Detect which cell encompasses the target text, then output its [X, Y] center coordinate. 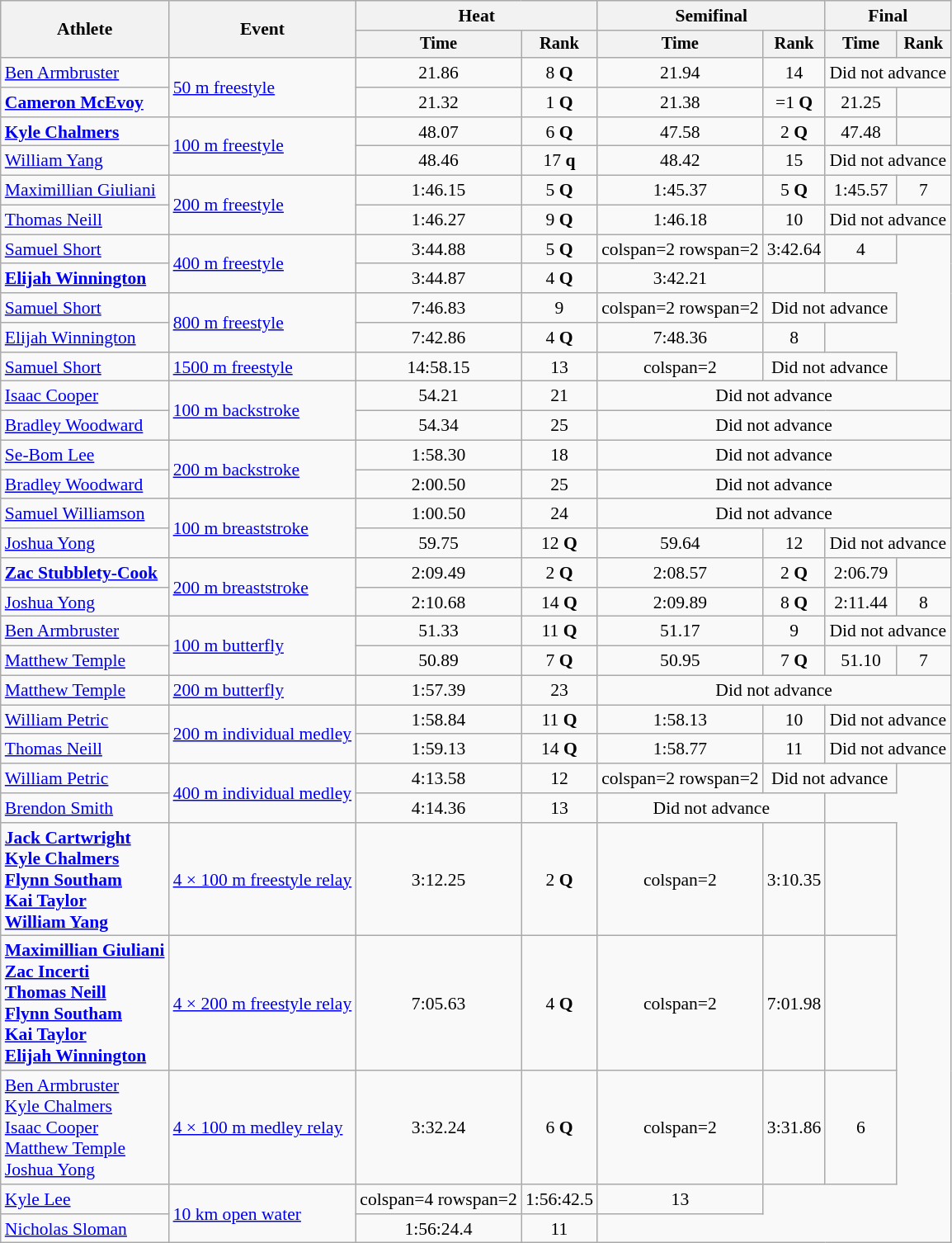
51.33 [439, 631]
1:58.13 [680, 720]
200 m individual medley [262, 735]
Zac Stubblety-Cook [85, 573]
Maximillian Giuliani [85, 191]
2:10.68 [439, 603]
1:58.30 [439, 456]
3:44.88 [439, 249]
2:06.79 [860, 573]
47.58 [680, 132]
2:08.57 [680, 573]
1:45.37 [680, 191]
Kyle Chalmers [85, 132]
7:42.86 [439, 338]
1:45.57 [860, 191]
100 m freestyle [262, 147]
6 [860, 1127]
4:14.36 [439, 808]
100 m backstroke [262, 411]
4 × 100 m medley relay [262, 1127]
7:46.83 [439, 308]
200 m butterfly [262, 691]
Jack CartwrightKyle ChalmersFlynn SouthamKai TaylorWilliam Yang [85, 880]
14 [794, 73]
Brendon Smith [85, 808]
7:48.36 [680, 338]
47.48 [860, 132]
10 km open water [262, 1213]
1:00.50 [439, 514]
24 [559, 514]
11 [794, 749]
21.38 [680, 102]
59.64 [680, 543]
400 m freestyle [262, 264]
1500 m freestyle [262, 367]
7:05.63 [439, 1004]
200 m freestyle [262, 205]
15 [794, 161]
21.94 [680, 73]
18 [559, 456]
100 m butterfly [262, 645]
William Yang [85, 161]
50.89 [439, 661]
59.75 [439, 543]
54.34 [439, 426]
50 m freestyle [262, 87]
3:42.64 [794, 249]
21.86 [439, 73]
12 Q [559, 543]
21.32 [439, 102]
1:46.27 [439, 220]
50.95 [680, 661]
9 Q [559, 220]
2:11.44 [860, 603]
100 m breaststroke [262, 528]
1:56:42.5 [559, 1199]
2:09.49 [439, 573]
Semifinal [711, 16]
Cameron McEvoy [85, 102]
=1 Q [794, 102]
1:46.18 [680, 220]
51.10 [860, 661]
200 m backstroke [262, 470]
21.25 [860, 102]
4 × 100 m freestyle relay [262, 880]
Samuel Williamson [85, 514]
21 [559, 396]
1:58.77 [680, 749]
1:57.39 [439, 691]
23 [559, 691]
2:00.50 [439, 484]
Heat [477, 16]
Final [888, 16]
3:32.24 [439, 1127]
400 m individual medley [262, 792]
48.46 [439, 161]
3:31.86 [794, 1127]
200 m breaststroke [262, 588]
3:12.25 [439, 880]
Ben ArmbrusterKyle ChalmersIsaac CooperMatthew TempleJoshua Yong [85, 1127]
Event [262, 30]
Isaac Cooper [85, 396]
Maximillian GiulianiZac IncertiThomas NeillFlynn SouthamKai TaylorElijah Winnington [85, 1004]
48.42 [680, 161]
1:46.15 [439, 191]
colspan=4 rowspan=2 [439, 1199]
3:42.21 [680, 279]
2:09.89 [680, 603]
54.21 [439, 396]
1:58.84 [439, 720]
4 [860, 249]
Se-Bom Lee [85, 456]
51.17 [680, 631]
Kyle Lee [85, 1199]
17 q [559, 161]
3:44.87 [439, 279]
Athlete [85, 30]
14:58.15 [439, 367]
48.07 [439, 132]
4 × 200 m freestyle relay [262, 1004]
1 Q [559, 102]
1:59.13 [439, 749]
800 m freestyle [262, 322]
7:01.98 [794, 1004]
4:13.58 [439, 778]
3:10.35 [794, 880]
